Pinpoint the cell where the given text exists, returning its (X, Y) midpoint coordinate. 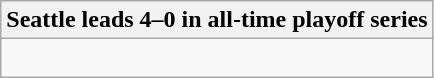
Seattle leads 4–0 in all-time playoff series (217, 20)
